Scan for the cell matching the given text and deliver its [x, y] coordinate at center. 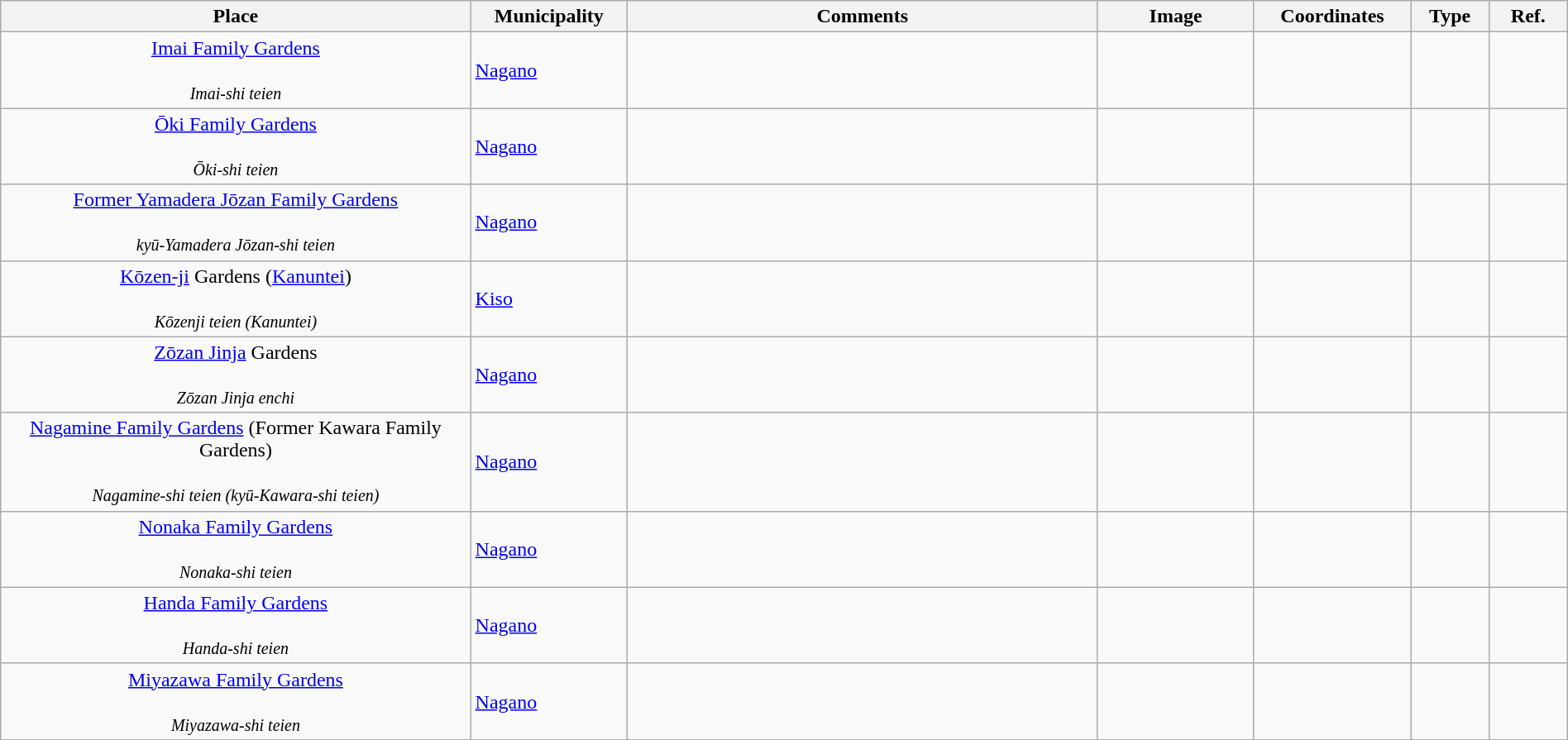
Nagamine Family Gardens (Former Kawara Family Gardens)Nagamine-shi teien (kyū-Kawara-shi teien) [236, 461]
Kōzen-ji Gardens (Kanuntei)Kōzenji teien (Kanuntei) [236, 298]
Zōzan Jinja GardensZōzan Jinja enchi [236, 375]
Nonaka Family GardensNonaka-shi teien [236, 549]
Place [236, 17]
Kiso [549, 298]
Ref. [1528, 17]
Image [1176, 17]
Former Yamadera Jōzan Family Gardenskyū-Yamadera Jōzan-shi teien [236, 222]
Miyazawa Family GardensMiyazawa-shi teien [236, 701]
Handa Family GardensHanda-shi teien [236, 625]
Type [1451, 17]
Ōki Family GardensŌki-shi teien [236, 146]
Municipality [549, 17]
Coordinates [1331, 17]
Comments [863, 17]
Imai Family GardensImai-shi teien [236, 70]
